From the cell containing the given text, extract its center point as [X, Y] coordinate. 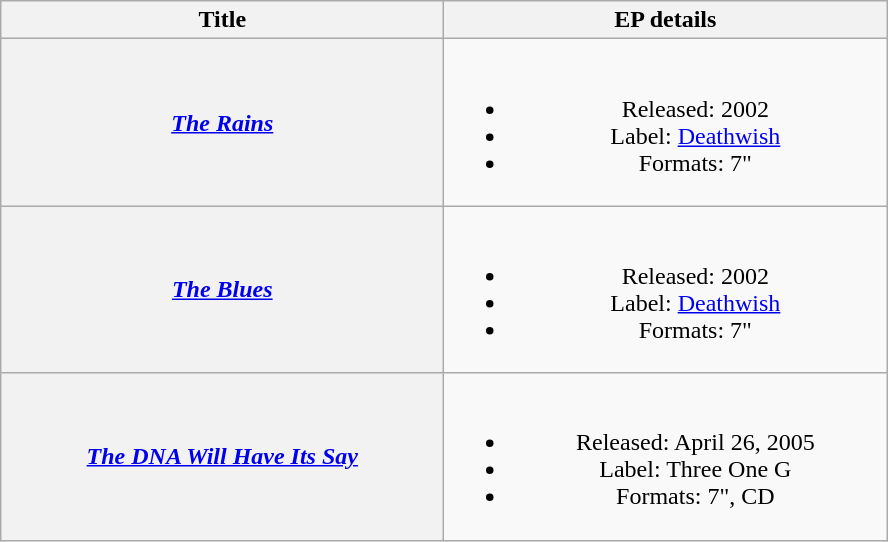
The Rains [222, 122]
The Blues [222, 290]
Title [222, 20]
Released: April 26, 2005Label: Three One GFormats: 7", CD [666, 456]
The DNA Will Have Its Say [222, 456]
EP details [666, 20]
